For the text-containing cell, return its midpoint in (X, Y) coordinate format. 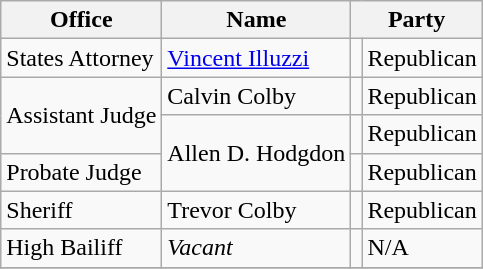
N/A (422, 248)
Trevor Colby (256, 210)
Calvin Colby (256, 96)
Sheriff (82, 210)
Vincent Illuzzi (256, 58)
High Bailiff (82, 248)
Vacant (256, 248)
Name (256, 20)
Office (82, 20)
Allen D. Hodgdon (256, 153)
Assistant Judge (82, 115)
Party (416, 20)
Probate Judge (82, 172)
States Attorney (82, 58)
